For the text-containing cell, return its midpoint in (x, y) coordinate format. 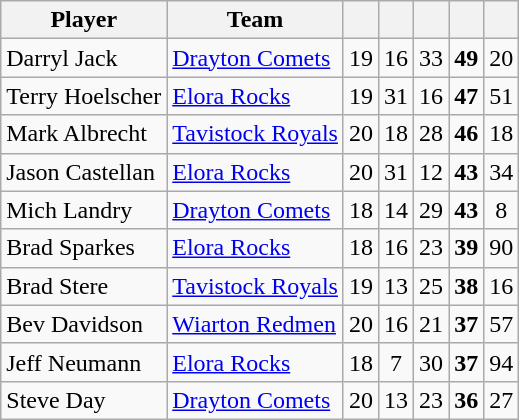
47 (466, 96)
27 (502, 400)
Terry Hoelscher (84, 96)
8 (502, 210)
57 (502, 324)
Brad Sparkes (84, 248)
Wiarton Redmen (256, 324)
Steve Day (84, 400)
12 (432, 172)
38 (466, 286)
Mark Albrecht (84, 134)
33 (432, 58)
Mich Landry (84, 210)
25 (432, 286)
7 (396, 362)
51 (502, 96)
94 (502, 362)
34 (502, 172)
49 (466, 58)
Jason Castellan (84, 172)
30 (432, 362)
Team (256, 20)
39 (466, 248)
46 (466, 134)
29 (432, 210)
Darryl Jack (84, 58)
Player (84, 20)
Jeff Neumann (84, 362)
Bev Davidson (84, 324)
21 (432, 324)
90 (502, 248)
14 (396, 210)
36 (466, 400)
Brad Stere (84, 286)
28 (432, 134)
